For the text-containing cell, return its midpoint in (X, Y) coordinate format. 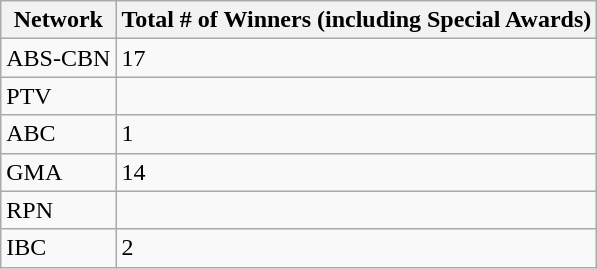
17 (356, 58)
RPN (58, 210)
Network (58, 20)
ABS-CBN (58, 58)
Total # of Winners (including Special Awards) (356, 20)
1 (356, 134)
ABC (58, 134)
PTV (58, 96)
2 (356, 248)
IBC (58, 248)
14 (356, 172)
GMA (58, 172)
